Locate the cell with the specified text and output its [x, y] center coordinate. 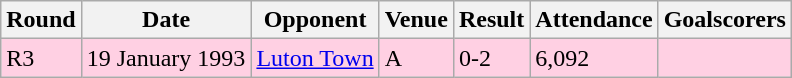
0-2 [491, 58]
Round [41, 20]
19 January 1993 [166, 58]
Venue [416, 20]
6,092 [594, 58]
Opponent [315, 20]
Attendance [594, 20]
A [416, 58]
Date [166, 20]
Luton Town [315, 58]
Goalscorers [724, 20]
Result [491, 20]
R3 [41, 58]
